Scan for the cell matching the given text and deliver its [X, Y] coordinate at center. 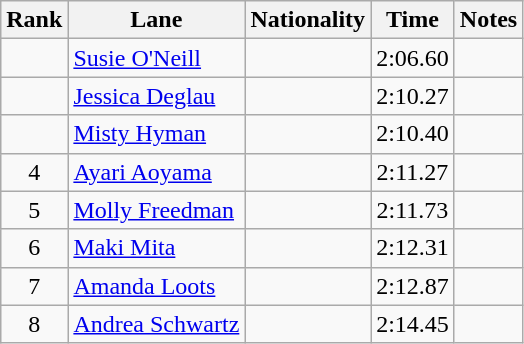
8 [34, 324]
Susie O'Neill [156, 58]
2:12.87 [413, 286]
Time [413, 20]
2:10.27 [413, 96]
Amanda Loots [156, 286]
Andrea Schwartz [156, 324]
7 [34, 286]
2:06.60 [413, 58]
Notes [488, 20]
5 [34, 210]
Jessica Deglau [156, 96]
2:14.45 [413, 324]
Misty Hyman [156, 134]
2:11.73 [413, 210]
4 [34, 172]
2:10.40 [413, 134]
6 [34, 248]
Molly Freedman [156, 210]
Maki Mita [156, 248]
Lane [156, 20]
Ayari Aoyama [156, 172]
2:12.31 [413, 248]
Rank [34, 20]
2:11.27 [413, 172]
Nationality [308, 20]
